Locate the cell with the specified text and output its [X, Y] center coordinate. 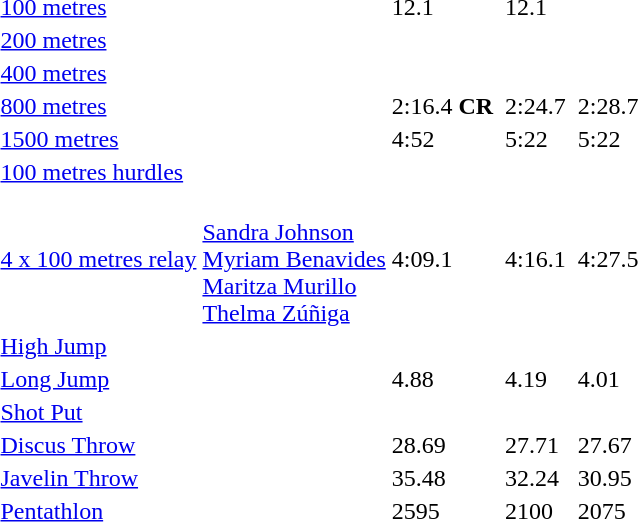
28.69 [442, 445]
32.24 [536, 478]
4.19 [536, 379]
4:16.1 [536, 259]
4:52 [442, 139]
2:16.4 CR [442, 106]
2:24.7 [536, 106]
5:22 [536, 139]
Sandra Johnson Myriam Benavides Maritza Murillo Thelma Zúñiga [294, 259]
4.88 [442, 379]
27.71 [536, 445]
35.48 [442, 478]
4:09.1 [442, 259]
